Capture the cell that displays the provided text and extract its (x, y) central coordinate. 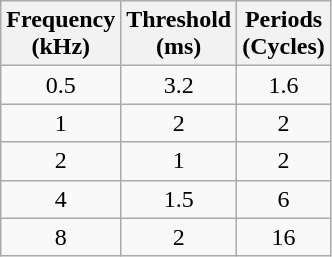
Threshold(ms) (179, 34)
16 (284, 237)
4 (61, 199)
Frequency(kHz) (61, 34)
3.2 (179, 85)
8 (61, 237)
Periods(Cycles) (284, 34)
1.6 (284, 85)
6 (284, 199)
0.5 (61, 85)
1.5 (179, 199)
